Search for the cell housing the specified text and yield its [X, Y] center coordinate. 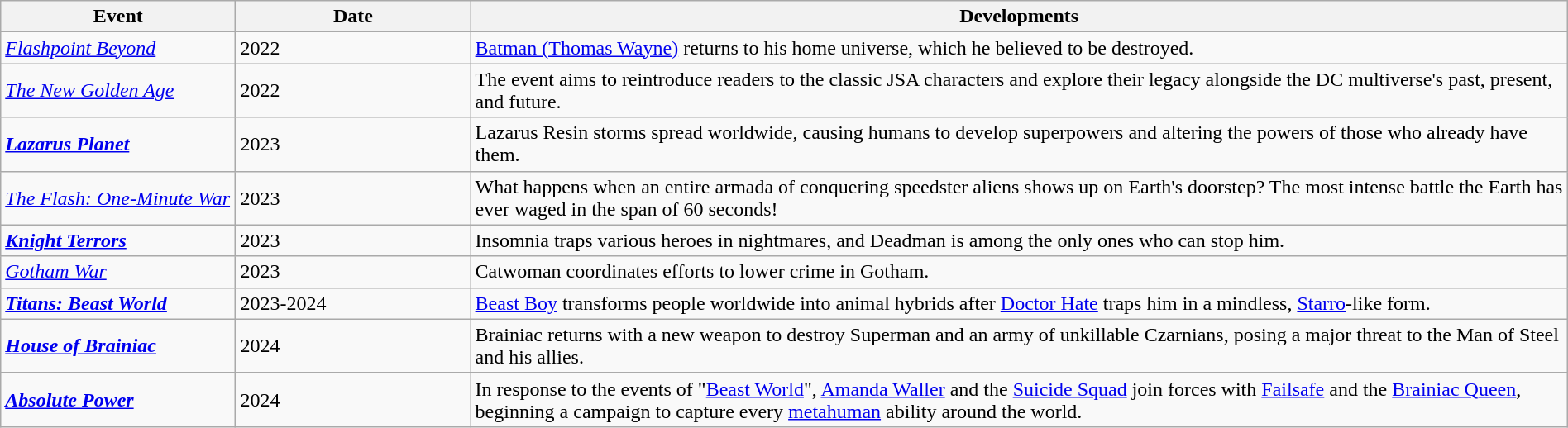
Event [118, 17]
Catwoman coordinates efforts to lower crime in Gotham. [1019, 272]
Absolute Power [118, 400]
Knight Terrors [118, 240]
Lazarus Resin storms spread worldwide, causing humans to develop superpowers and altering the powers of those who already have them. [1019, 144]
Insomnia traps various heroes in nightmares, and Deadman is among the only ones who can stop him. [1019, 240]
Brainiac returns with a new weapon to destroy Superman and an army of unkillable Czarnians, posing a major threat to the Man of Steel and his allies. [1019, 345]
House of Brainiac [118, 345]
The New Golden Age [118, 91]
Lazarus Planet [118, 144]
The event aims to reintroduce readers to the classic JSA characters and explore their legacy alongside the DC multiverse's past, present, and future. [1019, 91]
The Flash: One-Minute War [118, 198]
Batman (Thomas Wayne) returns to his home universe, which he believed to be destroyed. [1019, 48]
Beast Boy transforms people worldwide into animal hybrids after Doctor Hate traps him in a mindless, Starro-like form. [1019, 303]
Gotham War [118, 272]
Flashpoint Beyond [118, 48]
Titans: Beast World [118, 303]
Date [353, 17]
Developments [1019, 17]
2023-2024 [353, 303]
